Search for the cell housing the specified text and yield its (X, Y) center coordinate. 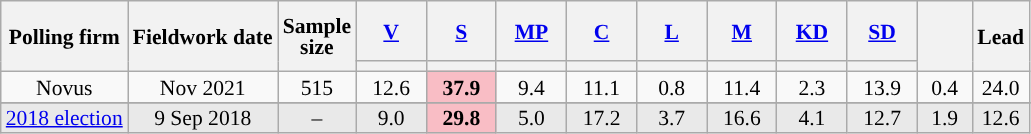
37.9 (461, 86)
9.4 (531, 86)
Lead (1000, 36)
S (461, 31)
Novus (64, 86)
KD (812, 31)
11.1 (601, 86)
Samplesize (317, 36)
9.0 (391, 118)
4.1 (812, 118)
11.4 (742, 86)
0.8 (672, 86)
12.7 (882, 118)
1.9 (944, 118)
2.3 (812, 86)
Fieldwork date (203, 36)
V (391, 31)
L (672, 31)
2018 election (64, 118)
24.0 (1000, 86)
13.9 (882, 86)
9 Sep 2018 (203, 118)
Polling firm (64, 36)
17.2 (601, 118)
C (601, 31)
0.4 (944, 86)
5.0 (531, 118)
M (742, 31)
MP (531, 31)
515 (317, 86)
29.8 (461, 118)
Nov 2021 (203, 86)
– (317, 118)
3.7 (672, 118)
SD (882, 31)
16.6 (742, 118)
